Determine the (x, y) coordinate at the center of the cell enclosing the given text.  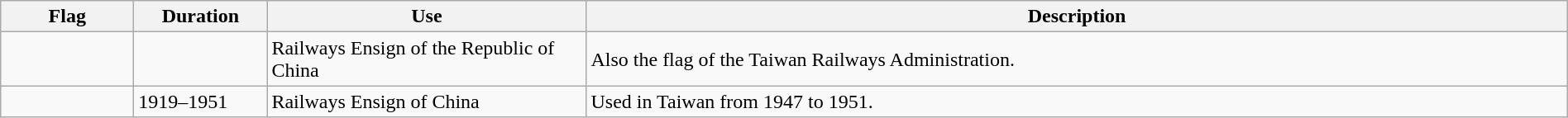
Description (1077, 17)
Railways Ensign of China (427, 101)
Use (427, 17)
Flag (68, 17)
Also the flag of the Taiwan Railways Administration. (1077, 59)
1919–1951 (200, 101)
Used in Taiwan from 1947 to 1951. (1077, 101)
Duration (200, 17)
Railways Ensign of the Republic of China (427, 59)
